Provide the (X, Y) coordinate of the cell's center where the given text is located.  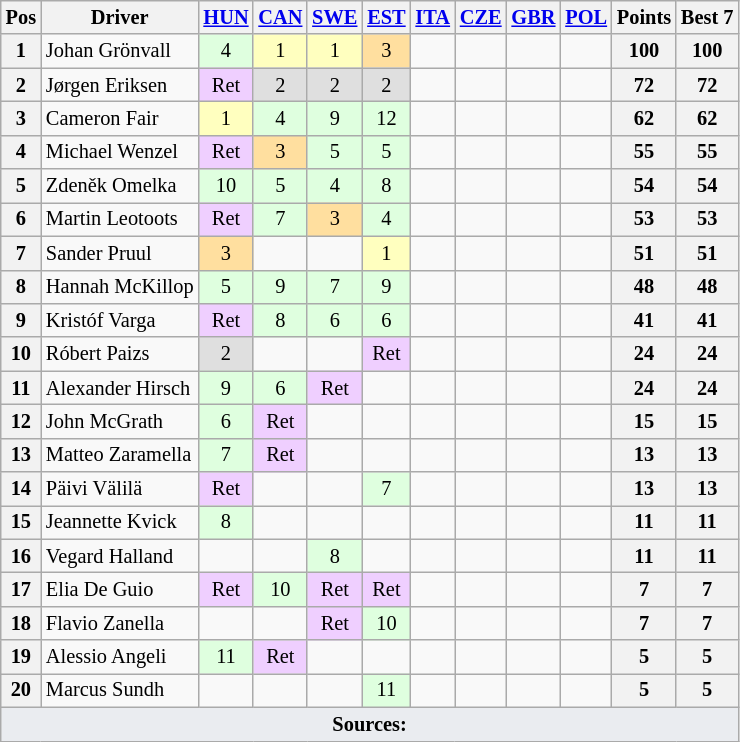
Päivi Välilä (120, 489)
Best 7 (707, 17)
Kristóf Varga (120, 320)
POL (586, 17)
HUN (226, 17)
Cameron Fair (120, 118)
Alexander Hirsch (120, 388)
Johan Grönvall (120, 51)
17 (21, 589)
Michael Wenzel (120, 152)
18 (21, 623)
Pos (21, 17)
GBR (534, 17)
Points (644, 17)
ITA (433, 17)
Róbert Paizs (120, 354)
Jørgen Eriksen (120, 85)
Matteo Zaramella (120, 455)
Vegard Halland (120, 556)
EST (386, 17)
Hannah McKillop (120, 287)
CZE (481, 17)
Elia De Guio (120, 589)
CAN (280, 17)
Zdeněk Omelka (120, 186)
Alessio Angeli (120, 657)
Flavio Zanella (120, 623)
Martin Leotoots (120, 219)
Driver (120, 17)
John McGrath (120, 421)
20 (21, 690)
Marcus Sundh (120, 690)
SWE (334, 17)
Sources: (370, 724)
19 (21, 657)
Jeannette Kvick (120, 522)
16 (21, 556)
14 (21, 489)
Sander Pruul (120, 253)
